Provide the [x, y] coordinate of the cell's center where the given text is located.  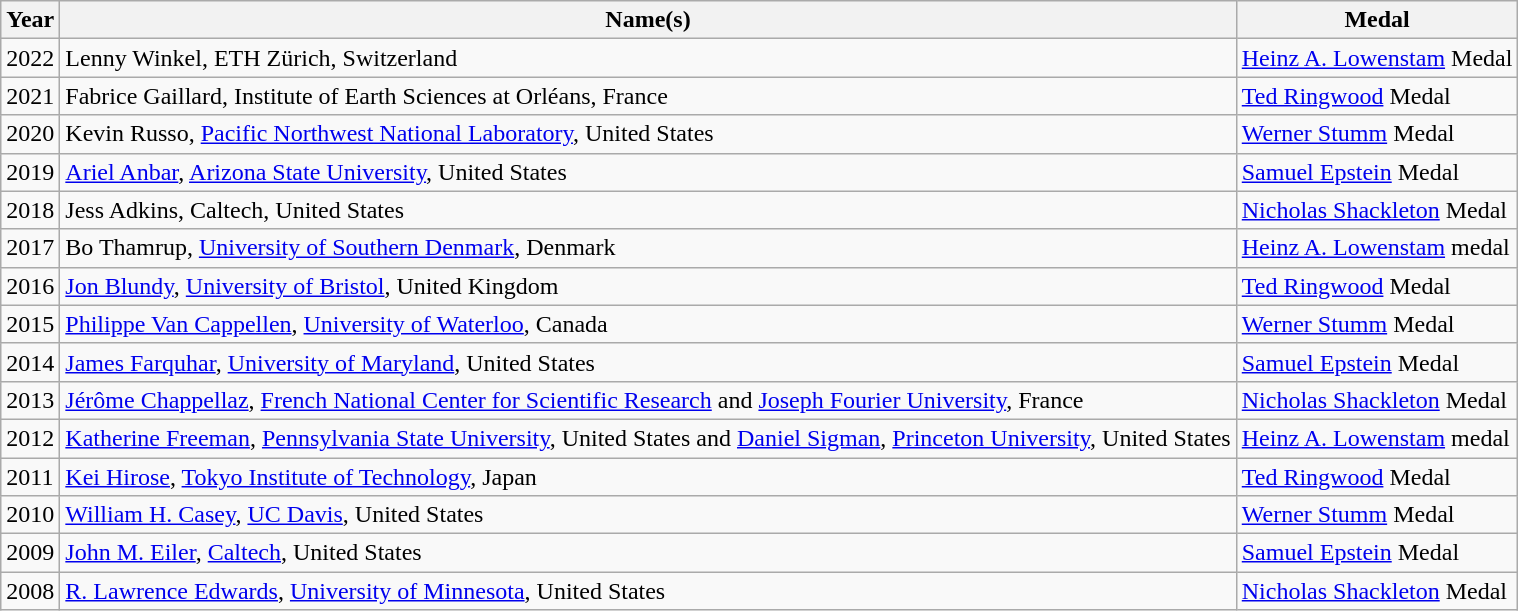
2021 [30, 96]
2018 [30, 210]
2016 [30, 286]
2011 [30, 477]
2008 [30, 591]
2020 [30, 134]
2010 [30, 515]
Jon Blundy, University of Bristol, United Kingdom [648, 286]
Year [30, 20]
2014 [30, 362]
William H. Casey, UC Davis, United States [648, 515]
Heinz A. Lowenstam Medal [1377, 58]
R. Lawrence Edwards, University of Minnesota, United States [648, 591]
John M. Eiler, Caltech, United States [648, 553]
James Farquhar, University of Maryland, United States [648, 362]
2017 [30, 248]
Jess Adkins, Caltech, United States [648, 210]
2022 [30, 58]
Katherine Freeman, Pennsylvania State University, United States and Daniel Sigman, Princeton University, United States [648, 438]
Lenny Winkel, ETH Zürich, Switzerland [648, 58]
Kevin Russo, Pacific Northwest National Laboratory, United States [648, 134]
2013 [30, 400]
2009 [30, 553]
2015 [30, 324]
Name(s) [648, 20]
Jérôme Chappellaz, French National Center for Scientific Research and Joseph Fourier University, France [648, 400]
2012 [30, 438]
Bo Thamrup, University of Southern Denmark, Denmark [648, 248]
Medal [1377, 20]
Philippe Van Cappellen, University of Waterloo, Canada [648, 324]
Fabrice Gaillard, Institute of Earth Sciences at Orléans, France [648, 96]
Ariel Anbar, Arizona State University, United States [648, 172]
Kei Hirose, Tokyo Institute of Technology, Japan [648, 477]
2019 [30, 172]
